Find where the given text appears and provide that cell's center as (X, Y) coordinate. 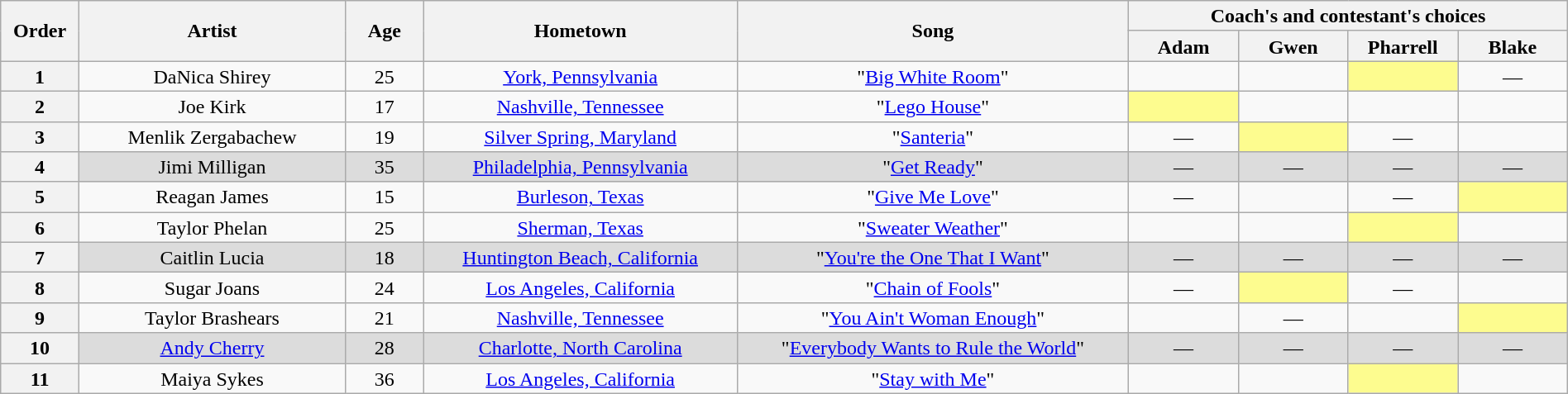
"Lego House" (933, 106)
"Give Me Love" (933, 197)
York, Pennsylvania (581, 76)
Caitlin Lucia (212, 258)
Adam (1184, 46)
DaNica Shirey (212, 76)
Sherman, Texas (581, 228)
24 (385, 287)
"You Ain't Woman Enough" (933, 317)
"Sweater Weather" (933, 228)
"Chain of Fools" (933, 287)
28 (385, 349)
9 (40, 317)
Philadelphia, Pennsylvania (581, 167)
Andy Cherry (212, 349)
"Big White Room" (933, 76)
19 (385, 137)
35 (385, 167)
Charlotte, North Carolina (581, 349)
Age (385, 31)
Reagan James (212, 197)
7 (40, 258)
"You're the One That I Want" (933, 258)
Gwen (1293, 46)
5 (40, 197)
Coach's and contestant's choices (1348, 17)
8 (40, 287)
2 (40, 106)
Burleson, Texas (581, 197)
36 (385, 378)
15 (385, 197)
Huntington Beach, California (581, 258)
Artist (212, 31)
"Get Ready" (933, 167)
18 (385, 258)
6 (40, 228)
Jimi Milligan (212, 167)
21 (385, 317)
Pharrell (1403, 46)
Hometown (581, 31)
Song (933, 31)
"Stay with Me" (933, 378)
3 (40, 137)
1 (40, 76)
Maiya Sykes (212, 378)
Silver Spring, Maryland (581, 137)
4 (40, 167)
Taylor Phelan (212, 228)
Blake (1513, 46)
11 (40, 378)
10 (40, 349)
Taylor Brashears (212, 317)
"Everybody Wants to Rule the World" (933, 349)
17 (385, 106)
Joe Kirk (212, 106)
Order (40, 31)
Sugar Joans (212, 287)
"Santeria" (933, 137)
Menlik Zergabachew (212, 137)
